Identify which cell holds the provided text, then report its [x, y] central coordinate. 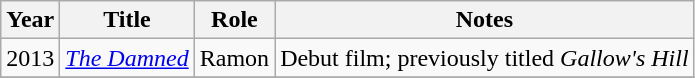
Role [234, 20]
The Damned [127, 58]
Ramon [234, 58]
Title [127, 20]
Notes [485, 20]
Year [30, 20]
Debut film; previously titled Gallow's Hill [485, 58]
2013 [30, 58]
